Identify which cell holds the provided text, then report its (X, Y) central coordinate. 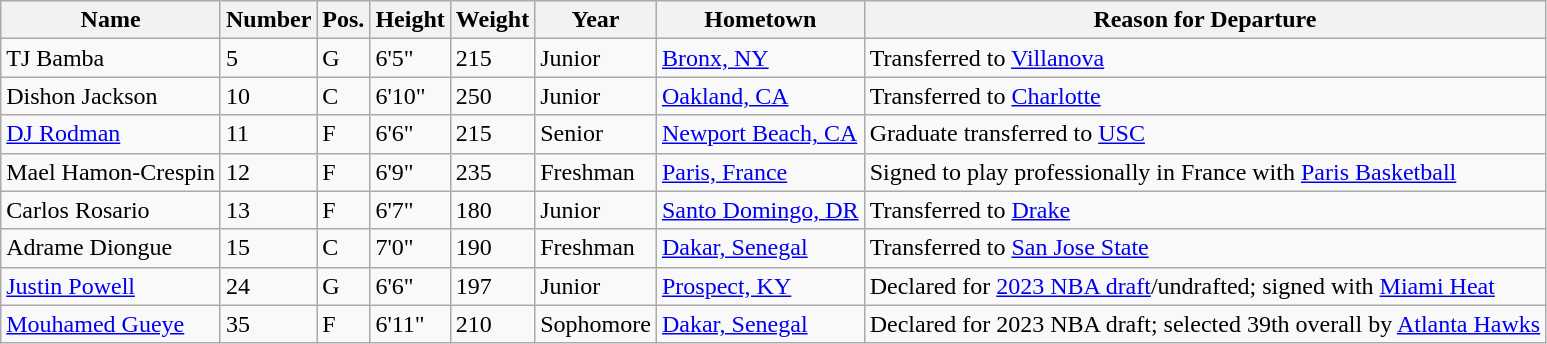
197 (492, 286)
Carlos Rosario (111, 210)
Declared for 2023 NBA draft/undrafted; signed with Miami Heat (1205, 286)
5 (268, 58)
11 (268, 134)
10 (268, 96)
Signed to play professionally in France with Paris Basketball (1205, 172)
Hometown (760, 20)
Transferred to San Jose State (1205, 248)
35 (268, 324)
24 (268, 286)
Height (410, 20)
250 (492, 96)
Adrame Diongue (111, 248)
7'0" (410, 248)
6'10" (410, 96)
190 (492, 248)
Mouhamed Gueye (111, 324)
Transferred to Villanova (1205, 58)
Number (268, 20)
Dishon Jackson (111, 96)
13 (268, 210)
6'11" (410, 324)
Reason for Departure (1205, 20)
Weight (492, 20)
Senior (596, 134)
Prospect, KY (760, 286)
DJ Rodman (111, 134)
180 (492, 210)
235 (492, 172)
Mael Hamon-Crespin (111, 172)
6'5" (410, 58)
6'9" (410, 172)
210 (492, 324)
Transferred to Charlotte (1205, 96)
Graduate transferred to USC (1205, 134)
Oakland, CA (760, 96)
Justin Powell (111, 286)
Pos. (344, 20)
Sophomore (596, 324)
Transferred to Drake (1205, 210)
Bronx, NY (760, 58)
6'7" (410, 210)
Newport Beach, CA (760, 134)
Paris, France (760, 172)
Santo Domingo, DR (760, 210)
15 (268, 248)
TJ Bamba (111, 58)
Declared for 2023 NBA draft; selected 39th overall by Atlanta Hawks (1205, 324)
Name (111, 20)
Year (596, 20)
12 (268, 172)
